Extract the [x, y] coordinate from the center of the cell holding the provided text.  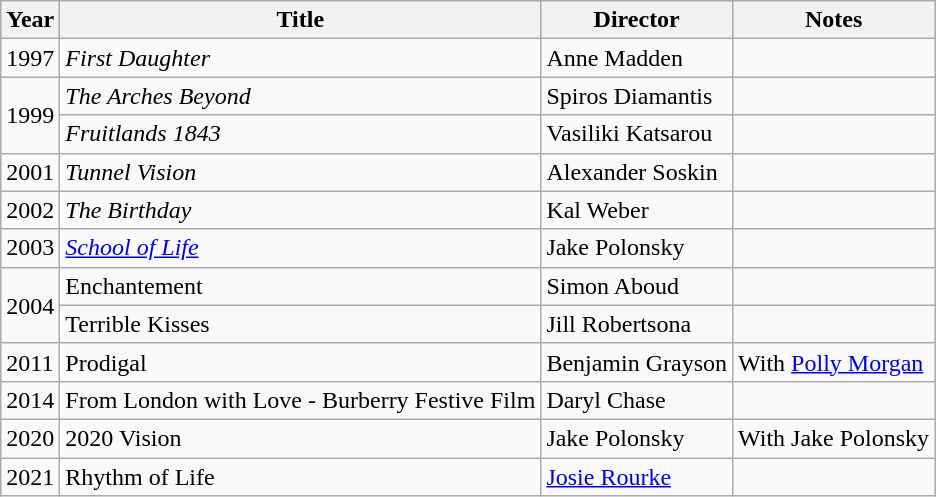
1999 [30, 115]
Vasiliki Katsarou [637, 134]
The Arches Beyond [300, 96]
Year [30, 20]
With Polly Morgan [834, 362]
Spiros Diamantis [637, 96]
Benjamin Grayson [637, 362]
2011 [30, 362]
2021 [30, 477]
2003 [30, 248]
Prodigal [300, 362]
2002 [30, 210]
2020 [30, 438]
2001 [30, 172]
Director [637, 20]
Terrible Kisses [300, 324]
2014 [30, 400]
With Jake Polonsky [834, 438]
Rhythm of Life [300, 477]
2004 [30, 305]
Daryl Chase [637, 400]
1997 [30, 58]
School of Life [300, 248]
Alexander Soskin [637, 172]
Tunnel Vision [300, 172]
Anne Madden [637, 58]
From London with Love - Burberry Festive Film [300, 400]
Title [300, 20]
Josie Rourke [637, 477]
Fruitlands 1843 [300, 134]
First Daughter [300, 58]
Notes [834, 20]
The Birthday [300, 210]
Enchantement [300, 286]
Jill Robertsona [637, 324]
2020 Vision [300, 438]
Kal Weber [637, 210]
Simon Aboud [637, 286]
